Locate the cell with the specified text and output its (x, y) center coordinate. 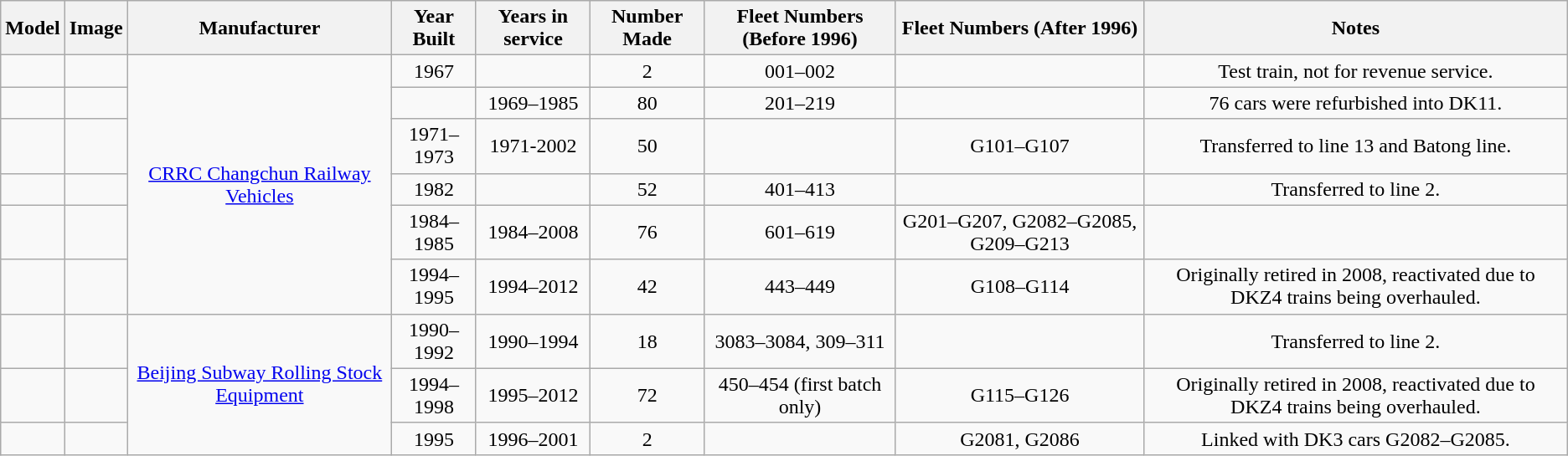
1995 (434, 438)
Image (95, 28)
Years in service (533, 28)
80 (647, 103)
1994–2012 (533, 286)
42 (647, 286)
Year Built (434, 28)
18 (647, 341)
1996–2001 (533, 438)
G2081, G2086 (1019, 438)
Fleet Numbers (Before 1996) (801, 28)
Manufacturer (260, 28)
1995–2012 (533, 395)
Beijing Subway Rolling Stock Equipment (260, 384)
50 (647, 146)
601–619 (801, 233)
G115–G126 (1019, 395)
Linked with DK3 cars G2082–G2085. (1356, 438)
Fleet Numbers (After 1996) (1019, 28)
52 (647, 189)
Model (33, 28)
001–002 (801, 71)
401–413 (801, 189)
3083–3084, 309–311 (801, 341)
G108–G114 (1019, 286)
72 (647, 395)
201–219 (801, 103)
Notes (1356, 28)
1969–1985 (533, 103)
1971-2002 (533, 146)
443–449 (801, 286)
450–454 (first batch only) (801, 395)
CRRC Changchun Railway Vehicles (260, 184)
G201–G207, G2082–G2085, G209–G213 (1019, 233)
1984–2008 (533, 233)
1971–1973 (434, 146)
1994–1995 (434, 286)
Number Made (647, 28)
76 cars were refurbished into DK11. (1356, 103)
76 (647, 233)
1994–1998 (434, 395)
Test train, not for revenue service. (1356, 71)
G101–G107 (1019, 146)
1984–1985 (434, 233)
1967 (434, 71)
1982 (434, 189)
Transferred to line 13 and Batong line. (1356, 146)
1990–1994 (533, 341)
1990–1992 (434, 341)
